From the cell containing the given text, extract its center point as [X, Y] coordinate. 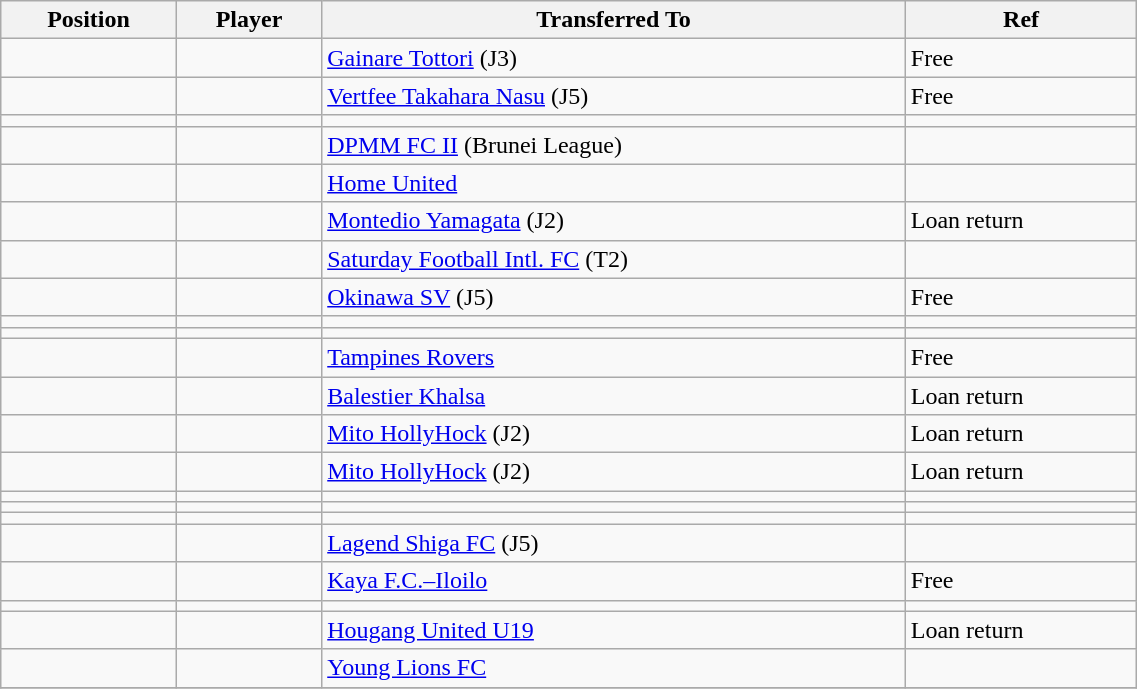
Hougang United U19 [614, 630]
Vertfee Takahara Nasu (J5) [614, 96]
Player [248, 20]
Montedio Yamagata (J2) [614, 221]
Gainare Tottori (J3) [614, 58]
Transferred To [614, 20]
Kaya F.C.–Iloilo [614, 581]
Balestier Khalsa [614, 395]
DPMM FC II (Brunei League) [614, 145]
Tampines Rovers [614, 357]
Young Lions FC [614, 668]
Okinawa SV (J5) [614, 297]
Saturday Football Intl. FC (T2) [614, 259]
Position [89, 20]
Ref [1021, 20]
Lagend Shiga FC (J5) [614, 543]
Home United [614, 183]
